Extract the [X, Y] coordinate from the center of the cell holding the provided text.  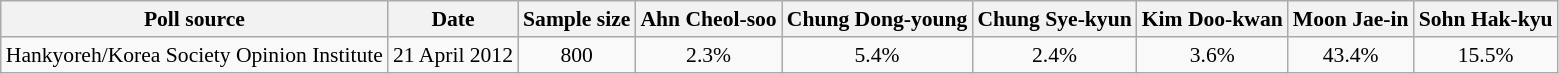
Hankyoreh/Korea Society Opinion Institute [194, 55]
Ahn Cheol-soo [708, 19]
21 April 2012 [453, 55]
43.4% [1351, 55]
Chung Sye-kyun [1054, 19]
Sohn Hak-kyu [1486, 19]
Poll source [194, 19]
Chung Dong-young [878, 19]
Kim Doo-kwan [1212, 19]
3.6% [1212, 55]
5.4% [878, 55]
2.4% [1054, 55]
15.5% [1486, 55]
2.3% [708, 55]
Moon Jae-in [1351, 19]
Sample size [576, 19]
Date [453, 19]
800 [576, 55]
